Extract the [x, y] coordinate from the center of the cell holding the provided text.  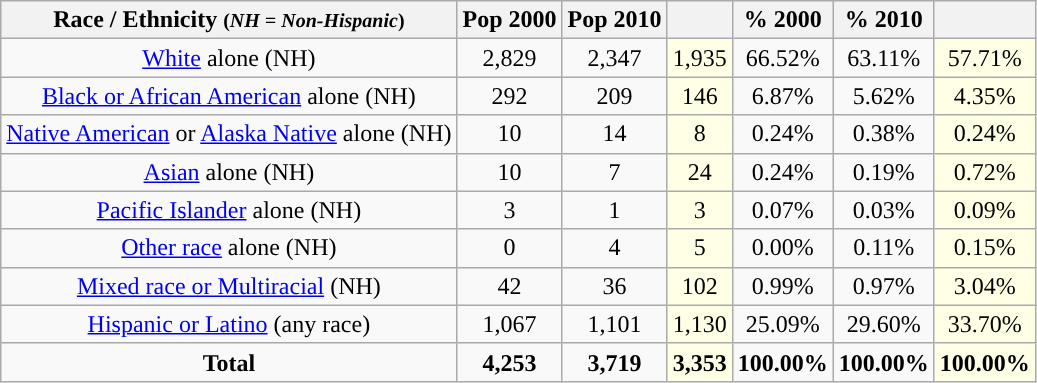
7 [614, 172]
1,935 [700, 58]
14 [614, 134]
% 2010 [884, 20]
292 [510, 96]
1 [614, 210]
0 [510, 248]
1,101 [614, 324]
4.35% [984, 96]
Other race alone (NH) [229, 248]
0.09% [984, 210]
29.60% [884, 324]
0.15% [984, 248]
Race / Ethnicity (NH = Non-Hispanic) [229, 20]
Pop 2000 [510, 20]
0.11% [884, 248]
0.07% [782, 210]
Total [229, 362]
42 [510, 286]
Asian alone (NH) [229, 172]
4,253 [510, 362]
Pacific Islander alone (NH) [229, 210]
63.11% [884, 58]
0.19% [884, 172]
Pop 2010 [614, 20]
102 [700, 286]
24 [700, 172]
66.52% [782, 58]
0.72% [984, 172]
Hispanic or Latino (any race) [229, 324]
0.03% [884, 210]
36 [614, 286]
3,719 [614, 362]
3.04% [984, 286]
4 [614, 248]
Black or African American alone (NH) [229, 96]
2,347 [614, 58]
25.09% [782, 324]
0.97% [884, 286]
209 [614, 96]
57.71% [984, 58]
Native American or Alaska Native alone (NH) [229, 134]
146 [700, 96]
0.99% [782, 286]
0.38% [884, 134]
2,829 [510, 58]
0.00% [782, 248]
1,067 [510, 324]
6.87% [782, 96]
33.70% [984, 324]
8 [700, 134]
5.62% [884, 96]
3,353 [700, 362]
Mixed race or Multiracial (NH) [229, 286]
% 2000 [782, 20]
1,130 [700, 324]
5 [700, 248]
White alone (NH) [229, 58]
